Pinpoint the cell where the given text exists, returning its (X, Y) midpoint coordinate. 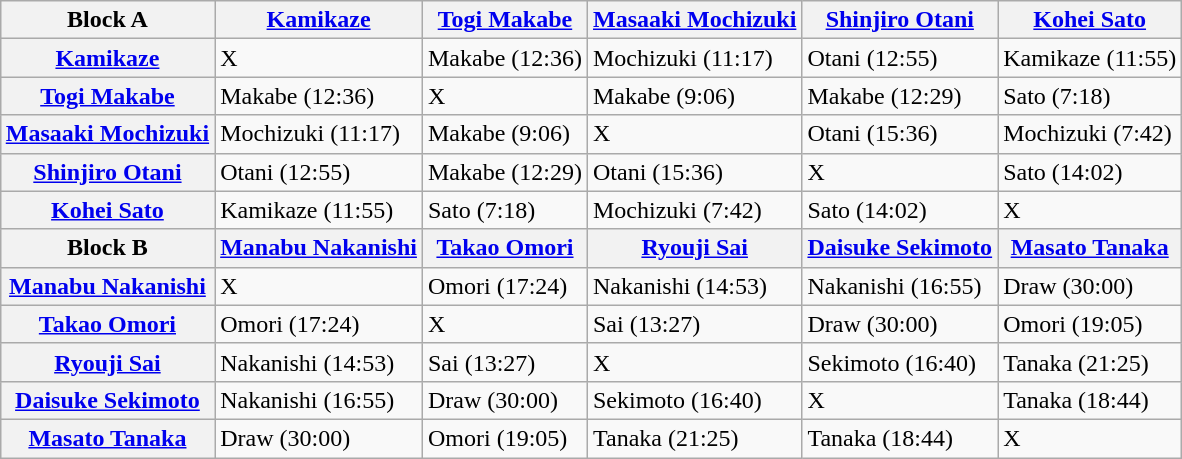
Block B (107, 248)
Block A (107, 20)
